Locate the cell with the specified text and output its (x, y) center coordinate. 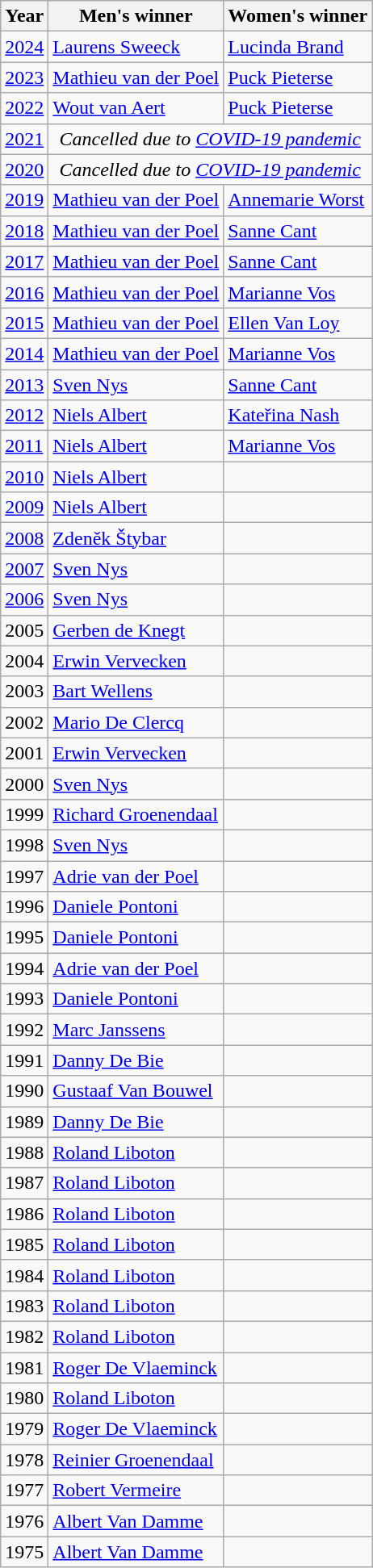
2010 (24, 477)
2001 (24, 753)
Annemarie Worst (298, 200)
2012 (24, 416)
Bart Wellens (136, 692)
1980 (24, 1399)
Robert Vermeire (136, 1491)
1978 (24, 1460)
Mario De Clercq (136, 722)
1977 (24, 1491)
Men's winner (136, 16)
1985 (24, 1244)
2013 (24, 385)
Zdeněk Štybar (136, 538)
2009 (24, 508)
1991 (24, 1060)
1993 (24, 999)
2007 (24, 569)
Women's winner (298, 16)
2004 (24, 661)
1986 (24, 1214)
2002 (24, 722)
1994 (24, 968)
2005 (24, 630)
1982 (24, 1336)
Gerben de Knegt (136, 630)
Kateřina Nash (298, 416)
1999 (24, 814)
1987 (24, 1183)
Marc Janssens (136, 1030)
1975 (24, 1552)
2017 (24, 261)
2015 (24, 323)
Year (24, 16)
Wout van Aert (136, 108)
2000 (24, 784)
2020 (24, 169)
Lucinda Brand (298, 47)
1984 (24, 1275)
1995 (24, 938)
2003 (24, 692)
1988 (24, 1152)
1979 (24, 1429)
2018 (24, 231)
2021 (24, 139)
2008 (24, 538)
2022 (24, 108)
Reinier Groenendaal (136, 1460)
2006 (24, 600)
2023 (24, 77)
Ellen Van Loy (298, 323)
1997 (24, 876)
1976 (24, 1521)
Laurens Sweeck (136, 47)
2019 (24, 200)
2024 (24, 47)
2011 (24, 446)
1989 (24, 1122)
Gustaaf Van Bouwel (136, 1091)
1981 (24, 1368)
2014 (24, 353)
1983 (24, 1306)
1998 (24, 845)
Richard Groenendaal (136, 814)
1992 (24, 1030)
2016 (24, 292)
1990 (24, 1091)
1996 (24, 907)
